Provide the (X, Y) coordinate of the cell's center where the given text is located.  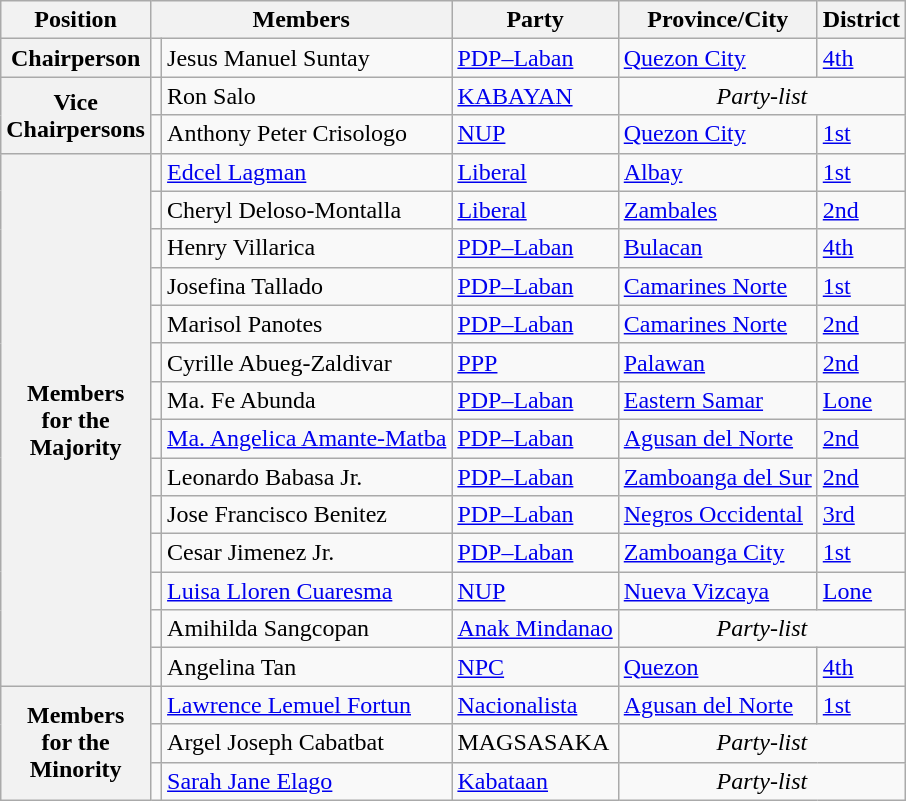
NPC (535, 667)
Nacionalista (535, 705)
Cesar Jimenez Jr. (307, 553)
Angelina Tan (307, 667)
Edcel Lagman (307, 172)
MAGSASAKA (535, 743)
Kabataan (535, 781)
Cyrille Abueg-Zaldivar (307, 362)
Zambales (718, 210)
Josefina Tallado (307, 286)
Chairperson (76, 58)
Membersfor theMajority (76, 420)
Bulacan (718, 248)
Jose Francisco Benitez (307, 515)
Ron Salo (307, 96)
Leonardo Babasa Jr. (307, 477)
Province/City (718, 20)
Sarah Jane Elago (307, 781)
Ma. Angelica Amante-Matba (307, 438)
District (861, 20)
PPP (535, 362)
Anak Mindanao (535, 629)
Lawrence Lemuel Fortun (307, 705)
Palawan (718, 362)
Membersfor theMinority (76, 743)
Party (535, 20)
Luisa Lloren Cuaresma (307, 591)
Zamboanga del Sur (718, 477)
Henry Villarica (307, 248)
Argel Joseph Cabatbat (307, 743)
Amihilda Sangcopan (307, 629)
Zamboanga City (718, 553)
Eastern Samar (718, 400)
Quezon (718, 667)
Marisol Panotes (307, 324)
KABAYAN (535, 96)
Jesus Manuel Suntay (307, 58)
Cheryl Deloso-Montalla (307, 210)
3rd (861, 515)
Negros Occidental (718, 515)
Members (300, 20)
Ma. Fe Abunda (307, 400)
Position (76, 20)
Albay (718, 172)
Nueva Vizcaya (718, 591)
Anthony Peter Crisologo (307, 134)
ViceChairpersons (76, 115)
